From the cell containing the given text, extract its center point as (x, y) coordinate. 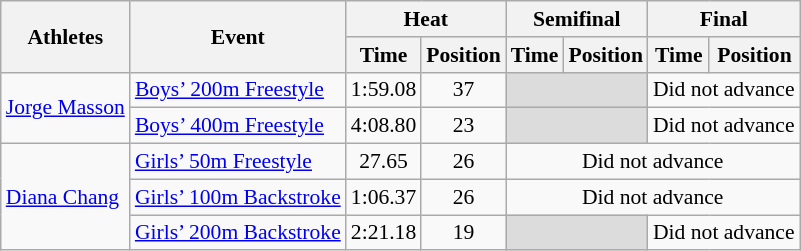
19 (463, 233)
2:21.18 (384, 233)
Semifinal (577, 19)
4:08.80 (384, 126)
23 (463, 126)
Girls’ 200m Backstroke (238, 233)
Boys’ 400m Freestyle (238, 126)
Heat (426, 19)
Final (724, 19)
1:59.08 (384, 90)
Athletes (66, 36)
Girls’ 50m Freestyle (238, 162)
1:06.37 (384, 197)
Girls’ 100m Backstroke (238, 197)
Diana Chang (66, 198)
27.65 (384, 162)
Boys’ 200m Freestyle (238, 90)
Event (238, 36)
37 (463, 90)
Jorge Masson (66, 108)
